Detect which cell encompasses the target text, then output its [X, Y] center coordinate. 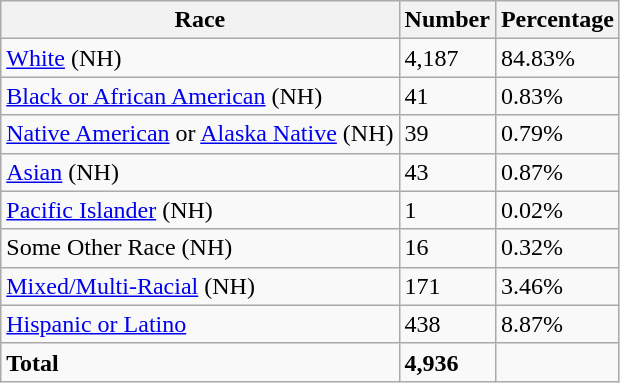
4,936 [447, 362]
Pacific Islander (NH) [200, 210]
171 [447, 286]
Race [200, 20]
White (NH) [200, 58]
Hispanic or Latino [200, 324]
39 [447, 134]
Asian (NH) [200, 172]
Black or African American (NH) [200, 96]
1 [447, 210]
Percentage [557, 20]
43 [447, 172]
438 [447, 324]
3.46% [557, 286]
16 [447, 248]
Mixed/Multi-Racial (NH) [200, 286]
0.02% [557, 210]
41 [447, 96]
Total [200, 362]
Native American or Alaska Native (NH) [200, 134]
0.87% [557, 172]
0.79% [557, 134]
Some Other Race (NH) [200, 248]
Number [447, 20]
4,187 [447, 58]
8.87% [557, 324]
0.83% [557, 96]
0.32% [557, 248]
84.83% [557, 58]
